Return the [X, Y] coordinate for the center point of the cell that contains the specified text.  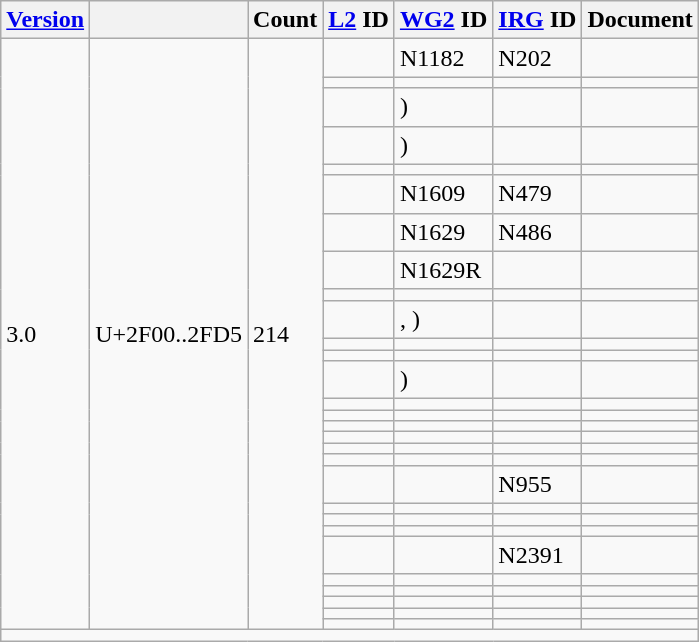
214 [286, 334]
Document [640, 20]
N1629R [443, 270]
3.0 [46, 334]
N955 [538, 484]
Version [46, 20]
N1629 [443, 232]
N479 [538, 194]
U+2F00..2FD5 [169, 334]
, ) [443, 319]
Count [286, 20]
L2 ID [359, 20]
N1182 [443, 58]
N1609 [443, 194]
N202 [538, 58]
N486 [538, 232]
IRG ID [538, 20]
WG2 ID [443, 20]
N2391 [538, 555]
